Detect which cell encompasses the target text, then output its (X, Y) center coordinate. 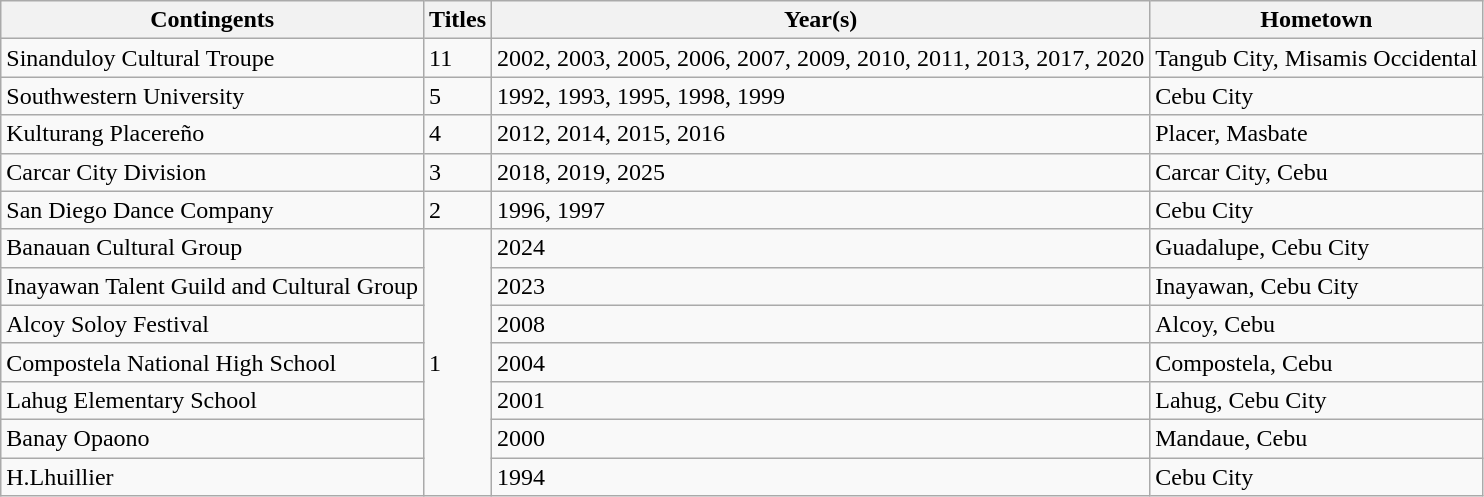
Lahug Elementary School (212, 400)
Compostela, Cebu (1316, 362)
2000 (821, 438)
Guadalupe, Cebu City (1316, 248)
Mandaue, Cebu (1316, 438)
2001 (821, 400)
5 (458, 96)
Carcar City Division (212, 172)
2002, 2003, 2005, 2006, 2007, 2009, 2010, 2011, 2013, 2017, 2020 (821, 58)
Lahug, Cebu City (1316, 400)
Year(s) (821, 20)
Placer, Masbate (1316, 134)
Sinanduloy Cultural Troupe (212, 58)
Southwestern University (212, 96)
2023 (821, 286)
2018, 2019, 2025 (821, 172)
Banay Opaono (212, 438)
Hometown (1316, 20)
Alcoy Soloy Festival (212, 324)
2024 (821, 248)
Inayawan, Cebu City (1316, 286)
1994 (821, 477)
2012, 2014, 2015, 2016 (821, 134)
2004 (821, 362)
Tangub City, Misamis Occidental (1316, 58)
Contingents (212, 20)
Titles (458, 20)
Banauan Cultural Group (212, 248)
4 (458, 134)
San Diego Dance Company (212, 210)
2 (458, 210)
11 (458, 58)
1992, 1993, 1995, 1998, 1999 (821, 96)
H.Lhuillier (212, 477)
Alcoy, Cebu (1316, 324)
2008 (821, 324)
3 (458, 172)
Inayawan Talent Guild and Cultural Group (212, 286)
Compostela National High School (212, 362)
1 (458, 362)
Kulturang Placereño (212, 134)
Carcar City, Cebu (1316, 172)
1996, 1997 (821, 210)
